Extract the [x, y] coordinate from the center of the cell holding the provided text.  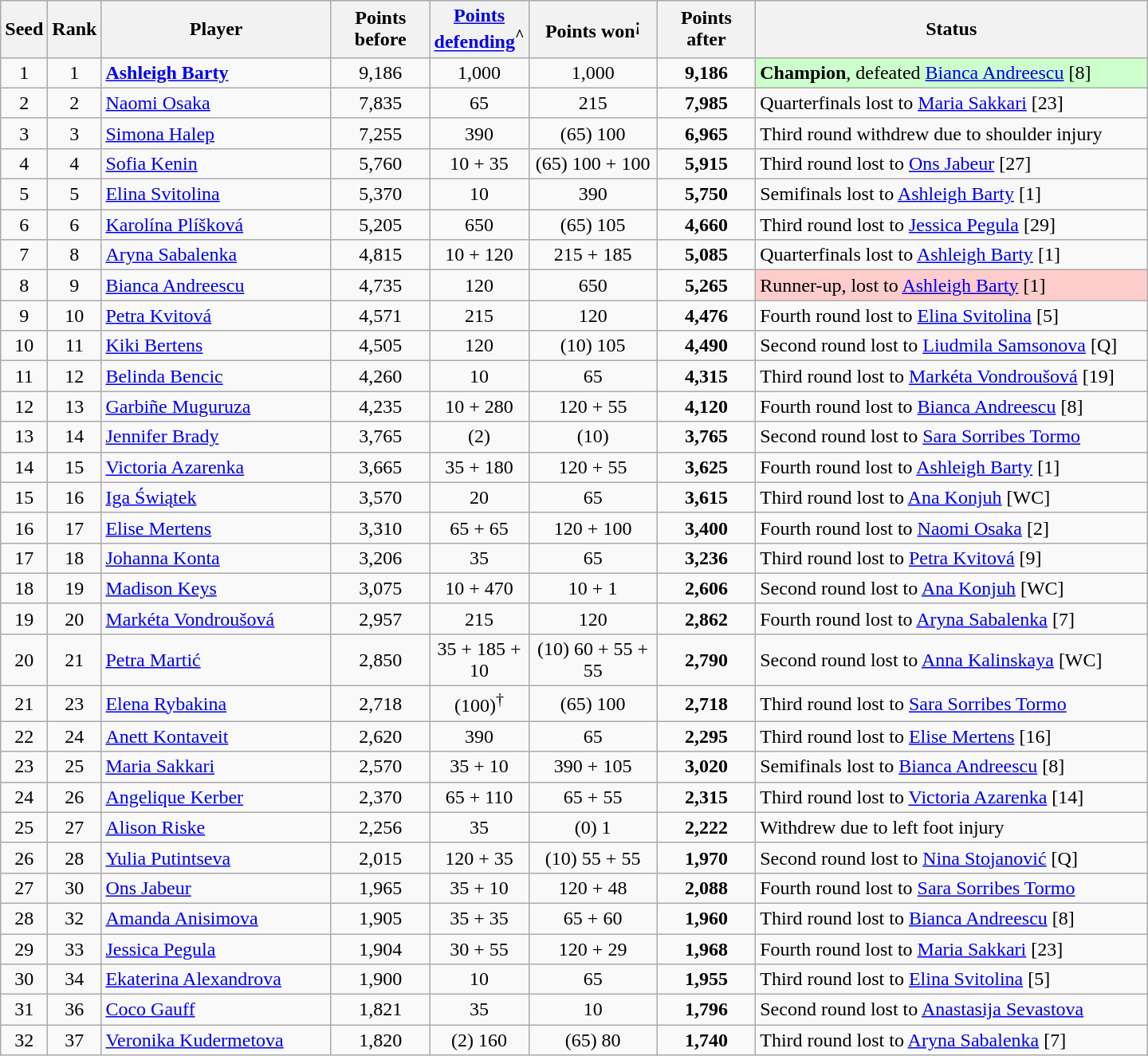
Kiki Bertens [217, 346]
10 + 120 [479, 255]
Anett Kontaveit [217, 736]
2,957 [380, 618]
Victoria Azarenka [217, 467]
Second round lost to Sara Sorribes Tormo [952, 437]
Second round lost to Anastasija Sevastova [952, 1010]
Angelique Kerber [217, 797]
2,256 [380, 827]
3,615 [706, 497]
(2) 160 [479, 1040]
Sofia Kenin [217, 163]
4,315 [706, 376]
Coco Gauff [217, 1010]
5,205 [380, 225]
4,815 [380, 255]
Fourth round lost to Bianca Andreescu [8] [952, 406]
2,570 [380, 767]
10 + 280 [479, 406]
7,835 [380, 103]
1,905 [380, 918]
1,820 [380, 1040]
1,965 [380, 888]
2,790 [706, 660]
4,235 [380, 406]
Third round lost to Jessica Pegula [29] [952, 225]
Iga Świątek [217, 497]
3,206 [380, 558]
(65) 100 + 100 [593, 163]
Rank [75, 29]
35 + 180 [479, 467]
Markéta Vondroušová [217, 618]
Champion, defeated Bianca Andreescu [8] [952, 73]
Fourth round lost to Elina Svitolina [5] [952, 316]
35 + 185 + 10 [479, 660]
Second round lost to Nina Stojanović [Q] [952, 858]
Fourth round lost to Sara Sorribes Tormo [952, 888]
Third round withdrew due to shoulder injury [952, 133]
35 + 35 [479, 918]
(100)† [479, 705]
4,505 [380, 346]
Madison Keys [217, 588]
Runner-up, lost to Ashleigh Barty [1] [952, 285]
Third round lost to Markéta Vondroušová [19] [952, 376]
65 + 65 [479, 528]
Seed [24, 29]
29 [24, 949]
Petra Martić [217, 660]
Ashleigh Barty [217, 73]
1,740 [706, 1040]
(65) 105 [593, 225]
(0) 1 [593, 827]
(10) 60 + 55 + 55 [593, 660]
2,862 [706, 618]
Second round lost to Anna Kalinskaya [WC] [952, 660]
120 + 48 [593, 888]
Third round lost to Elise Mertens [16] [952, 736]
Points defending^ [479, 29]
Ekaterina Alexandrova [217, 979]
Naomi Osaka [217, 103]
36 [75, 1010]
4,260 [380, 376]
(10) 105 [593, 346]
Player [217, 29]
1,955 [706, 979]
3,625 [706, 467]
65 + 60 [593, 918]
2,370 [380, 797]
390 + 105 [593, 767]
Third round lost to Aryna Sabalenka [7] [952, 1040]
5,750 [706, 194]
Third round lost to Bianca Andreescu [8] [952, 918]
Karolína Plíšková [217, 225]
Belinda Bencic [217, 376]
Semifinals lost to Bianca Andreescu [8] [952, 767]
3,400 [706, 528]
Johanna Konta [217, 558]
120 + 100 [593, 528]
Veronika Kudermetova [217, 1040]
37 [75, 1040]
3,075 [380, 588]
Withdrew due to left foot injury [952, 827]
Simona Halep [217, 133]
1,821 [380, 1010]
4,660 [706, 225]
Points before [380, 29]
Elina Svitolina [217, 194]
(2) [479, 437]
3,310 [380, 528]
Bianca Andreescu [217, 285]
10 + 1 [593, 588]
4,476 [706, 316]
Third round lost to Ana Konjuh [WC] [952, 497]
2,620 [380, 736]
120 + 35 [479, 858]
4,490 [706, 346]
5,265 [706, 285]
7,255 [380, 133]
10 + 470 [479, 588]
Amanda Anisimova [217, 918]
6,965 [706, 133]
Quarterfinals lost to Ashleigh Barty [1] [952, 255]
3,020 [706, 767]
2,850 [380, 660]
Elise Mertens [217, 528]
33 [75, 949]
5,085 [706, 255]
120 + 29 [593, 949]
2,088 [706, 888]
Elena Rybakina [217, 705]
Fourth round lost to Aryna Sabalenka [7] [952, 618]
Petra Kvitová [217, 316]
31 [24, 1010]
10 + 35 [479, 163]
Third round lost to Victoria Azarenka [14] [952, 797]
1,968 [706, 949]
22 [24, 736]
Second round lost to Ana Konjuh [WC] [952, 588]
215 + 185 [593, 255]
7 [24, 255]
7,985 [706, 103]
2,315 [706, 797]
Quarterfinals lost to Maria Sakkari [23] [952, 103]
5,915 [706, 163]
1,904 [380, 949]
Aryna Sabalenka [217, 255]
5,760 [380, 163]
Fourth round lost to Ashleigh Barty [1] [952, 467]
34 [75, 979]
2,222 [706, 827]
(65) 80 [593, 1040]
Third round lost to Ons Jabeur [27] [952, 163]
Jessica Pegula [217, 949]
Third round lost to Petra Kvitová [9] [952, 558]
3,570 [380, 497]
Yulia Putintseva [217, 858]
30 + 55 [479, 949]
(10) [593, 437]
Jennifer Brady [217, 437]
3,236 [706, 558]
4,735 [380, 285]
3,665 [380, 467]
1,970 [706, 858]
2,606 [706, 588]
Alison Riske [217, 827]
Semifinals lost to Ashleigh Barty [1] [952, 194]
4,571 [380, 316]
Points won¡ [593, 29]
Second round lost to Liudmila Samsonova [Q] [952, 346]
Ons Jabeur [217, 888]
Third round lost to Sara Sorribes Tormo [952, 705]
2,295 [706, 736]
65 + 110 [479, 797]
Fourth round lost to Naomi Osaka [2] [952, 528]
Garbiñe Muguruza [217, 406]
2,015 [380, 858]
Fourth round lost to Maria Sakkari [23] [952, 949]
Points after [706, 29]
Third round lost to Elina Svitolina [5] [952, 979]
1,960 [706, 918]
4,120 [706, 406]
65 + 55 [593, 797]
1,796 [706, 1010]
1,900 [380, 979]
5,370 [380, 194]
Maria Sakkari [217, 767]
Status [952, 29]
(10) 55 + 55 [593, 858]
